Scan for the cell matching the given text and deliver its [X, Y] coordinate at center. 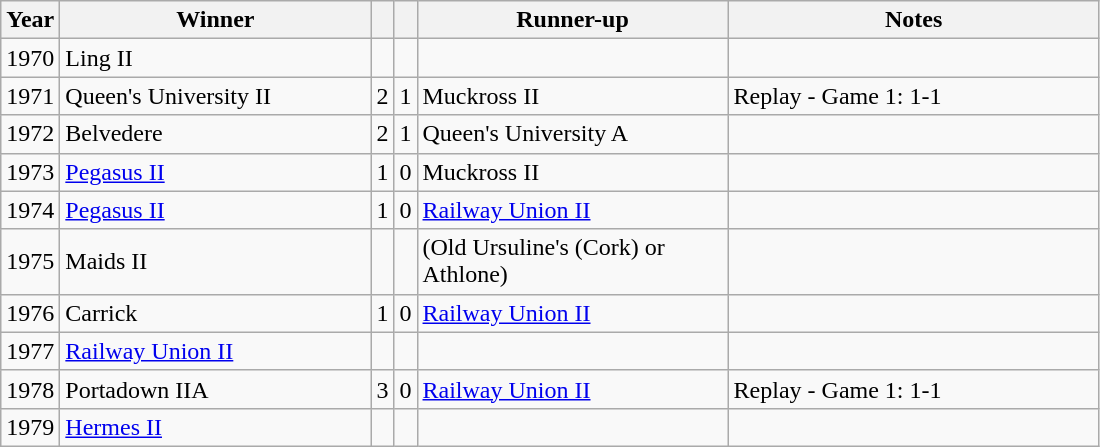
1971 [30, 96]
1970 [30, 58]
1975 [30, 262]
Notes [914, 20]
1972 [30, 134]
Queen's University II [216, 96]
1974 [30, 210]
1973 [30, 172]
Ling II [216, 58]
Queen's University A [572, 134]
3 [382, 389]
Carrick [216, 313]
1977 [30, 351]
Maids II [216, 262]
1979 [30, 427]
1976 [30, 313]
Portadown IIA [216, 389]
Hermes II [216, 427]
Runner-up [572, 20]
(Old Ursuline's (Cork) or Athlone) [572, 262]
Belvedere [216, 134]
Winner [216, 20]
Year [30, 20]
1978 [30, 389]
